Locate the cell with the specified text and output its [X, Y] center coordinate. 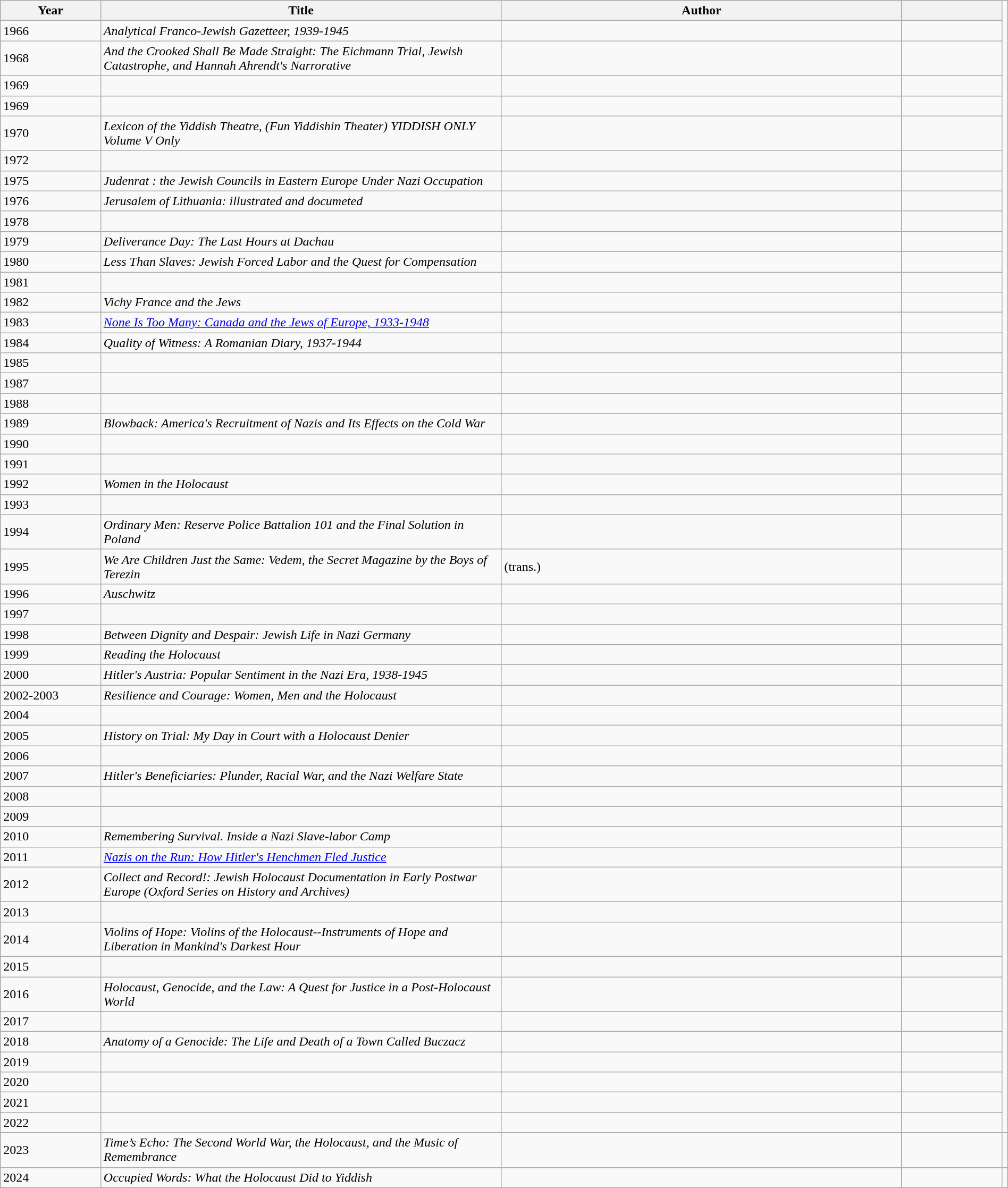
Holocaust, Genocide, and the Law: A Quest for Justice in a Post-Holocaust World [301, 994]
1993 [51, 504]
2008 [51, 796]
2019 [51, 1062]
Occupied Words: What the Holocaust Did to Yiddish [301, 1177]
History on Trial: My Day in Court with a Holocaust Denier [301, 736]
Jerusalem of Lithuania: illustrated and documeted [301, 201]
1982 [51, 302]
We Are Children Just the Same: Vedem, the Secret Magazine by the Boys of Terezin [301, 567]
1988 [51, 403]
2009 [51, 816]
1968 [51, 58]
1989 [51, 424]
Nazis on the Run: How Hitler's Henchmen Fled Justice [301, 857]
1990 [51, 444]
Quality of Witness: A Romanian Diary, 1937-1944 [301, 343]
Auschwitz [301, 594]
Vichy France and the Jews [301, 302]
Violins of Hope: Violins of the Holocaust--Instruments of Hope and Liberation in Mankind's Darkest Hour [301, 939]
2017 [51, 1022]
Deliverance Day: The Last Hours at Dachau [301, 241]
2024 [51, 1177]
None Is Too Many: Canada and the Jews of Europe, 1933-1948 [301, 323]
Less Than Slaves: Jewish Forced Labor and the Quest for Compensation [301, 262]
1985 [51, 363]
1991 [51, 464]
1979 [51, 241]
Author [702, 11]
(trans.) [702, 567]
Anatomy of a Genocide: The Life and Death of a Town Called Buczacz [301, 1042]
1981 [51, 282]
2018 [51, 1042]
Year [51, 11]
1976 [51, 201]
Blowback: America's Recruitment of Nazis and Its Effects on the Cold War [301, 424]
1994 [51, 532]
2013 [51, 912]
1987 [51, 383]
2002-2003 [51, 695]
Between Dignity and Despair: Jewish Life in Nazi Germany [301, 634]
Reading the Holocaust [301, 655]
1970 [51, 133]
1980 [51, 262]
1975 [51, 181]
2022 [51, 1123]
Judenrat : the Jewish Councils in Eastern Europe Under Nazi Occupation [301, 181]
2016 [51, 994]
Title [301, 11]
2006 [51, 756]
2005 [51, 736]
1984 [51, 343]
Time’s Echo: The Second World War, the Holocaust, and the Music of Remembrance [301, 1150]
1972 [51, 161]
1997 [51, 614]
2007 [51, 776]
Hitler's Beneficiaries: Plunder, Racial War, and the Nazi Welfare State [301, 776]
Hitler's Austria: Popular Sentiment in the Nazi Era, 1938-1945 [301, 675]
Collect and Record!: Jewish Holocaust Documentation in Early Postwar Europe (Oxford Series on History and Archives) [301, 884]
1999 [51, 655]
2012 [51, 884]
1992 [51, 484]
2014 [51, 939]
2010 [51, 837]
1966 [51, 31]
And the Crooked Shall Be Made Straight: The Eichmann Trial, Jewish Catastrophe, and Hannah Ahrendt's Narrorative [301, 58]
1983 [51, 323]
2015 [51, 966]
Women in the Holocaust [301, 484]
2011 [51, 857]
1998 [51, 634]
2000 [51, 675]
Analytical Franco-Jewish Gazetteer, 1939-1945 [301, 31]
Lexicon of the Yiddish Theatre, (Fun Yiddishin Theater) YIDDISH ONLY Volume V Only [301, 133]
Resilience and Courage: Women, Men and the Holocaust [301, 695]
Ordinary Men: Reserve Police Battalion 101 and the Final Solution in Poland [301, 532]
2021 [51, 1102]
2020 [51, 1082]
2004 [51, 715]
Remembering Survival. Inside a Nazi Slave-labor Camp [301, 837]
1978 [51, 221]
2023 [51, 1150]
1996 [51, 594]
1995 [51, 567]
